Find where the given text appears and provide that cell's center as [x, y] coordinate. 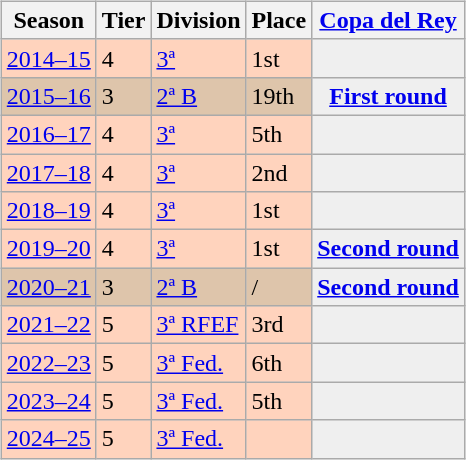
2014–15 [48, 58]
First round [388, 96]
Season [48, 20]
2021–22 [48, 325]
2018–19 [48, 211]
2023–24 [48, 401]
2017–18 [48, 173]
2015–16 [48, 96]
6th [279, 363]
3ª RFEF [198, 325]
2024–25 [48, 439]
Division [198, 20]
2016–17 [48, 134]
Tier [124, 20]
2nd [279, 173]
3rd [279, 325]
2019–20 [48, 249]
2020–21 [48, 287]
Copa del Rey [388, 20]
/ [279, 287]
19th [279, 96]
2022–23 [48, 363]
Place [279, 20]
